Scan for the cell matching the given text and deliver its (X, Y) coordinate at center. 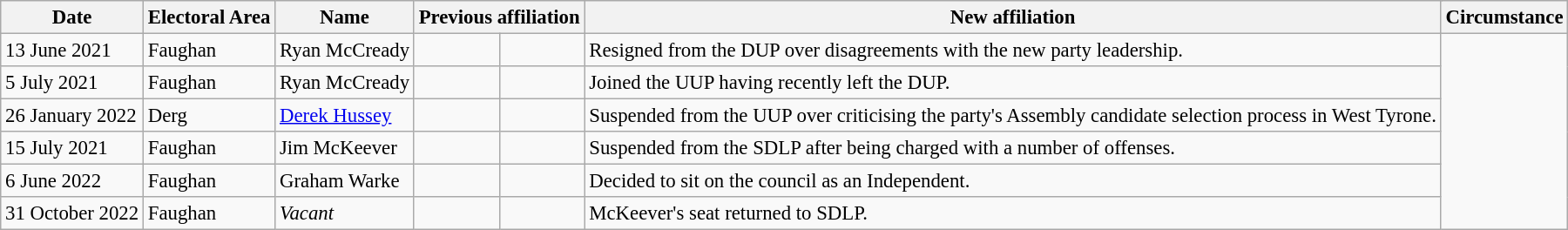
Date (72, 17)
Vacant (345, 213)
Derg (209, 116)
6 June 2022 (72, 181)
13 June 2021 (72, 51)
26 January 2022 (72, 116)
McKeever's seat returned to SDLP. (1012, 213)
Resigned from the DUP over disagreements with the new party leadership. (1012, 51)
Electoral Area (209, 17)
Jim McKeever (345, 148)
Graham Warke (345, 181)
Name (345, 17)
31 October 2022 (72, 213)
Suspended from the SDLP after being charged with a number of offenses. (1012, 148)
Derek Hussey (345, 116)
5 July 2021 (72, 83)
Joined the UUP having recently left the DUP. (1012, 83)
Previous affiliation (499, 17)
Decided to sit on the council as an Independent. (1012, 181)
Suspended from the UUP over criticising the party's Assembly candidate selection process in West Tyrone. (1012, 116)
15 July 2021 (72, 148)
Circumstance (1504, 17)
New affiliation (1012, 17)
